Pinpoint the cell where the given text exists, returning its (x, y) midpoint coordinate. 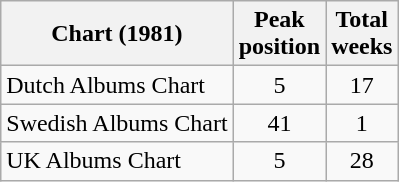
UK Albums Chart (117, 161)
17 (362, 85)
Chart (1981) (117, 34)
Swedish Albums Chart (117, 123)
Peakposition (279, 34)
41 (279, 123)
Dutch Albums Chart (117, 85)
28 (362, 161)
Totalweeks (362, 34)
1 (362, 123)
